Identify which cell holds the provided text, then report its [x, y] central coordinate. 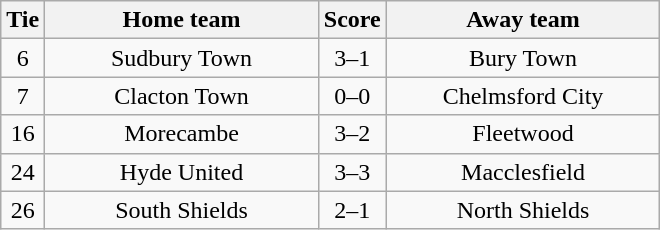
Macclesfield [523, 172]
0–0 [352, 96]
6 [23, 58]
Morecambe [182, 134]
North Shields [523, 210]
3–1 [352, 58]
16 [23, 134]
3–2 [352, 134]
South Shields [182, 210]
7 [23, 96]
Home team [182, 20]
Sudbury Town [182, 58]
2–1 [352, 210]
Fleetwood [523, 134]
3–3 [352, 172]
Hyde United [182, 172]
Score [352, 20]
26 [23, 210]
Tie [23, 20]
Bury Town [523, 58]
Away team [523, 20]
Chelmsford City [523, 96]
Clacton Town [182, 96]
24 [23, 172]
